Return (X, Y) of the center of cell containing provided text 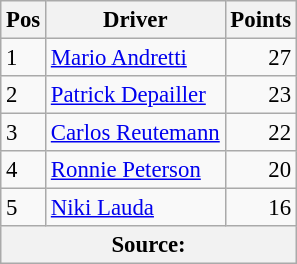
Source: (149, 245)
Carlos Reutemann (136, 133)
27 (260, 58)
3 (24, 133)
16 (260, 208)
Ronnie Peterson (136, 170)
Points (260, 20)
2 (24, 95)
23 (260, 95)
Pos (24, 20)
20 (260, 170)
Niki Lauda (136, 208)
4 (24, 170)
1 (24, 58)
Patrick Depailler (136, 95)
Driver (136, 20)
Mario Andretti (136, 58)
22 (260, 133)
5 (24, 208)
